Locate the cell with the specified text and output its [x, y] center coordinate. 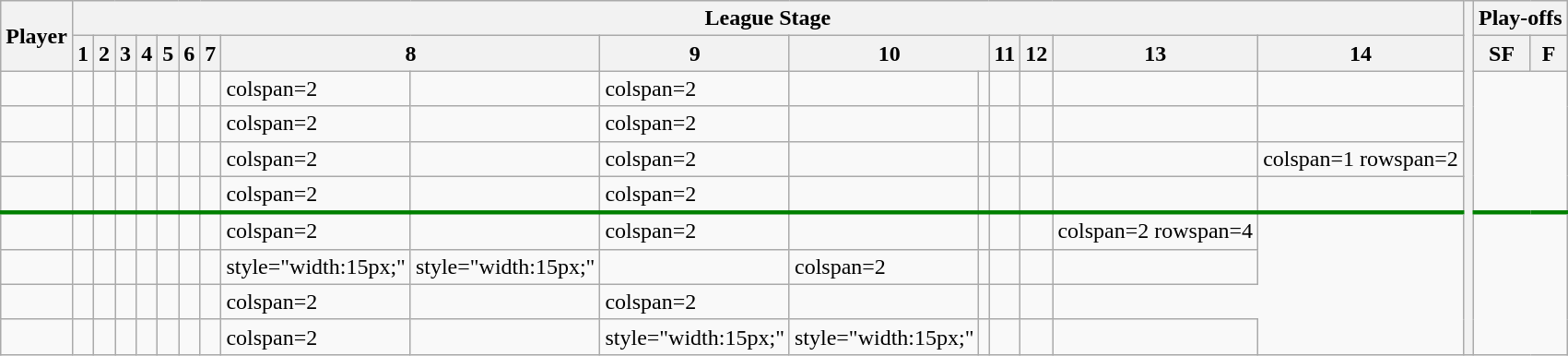
Player [37, 36]
Play-offs [1520, 18]
9 [695, 53]
5 [168, 53]
3 [125, 53]
10 [889, 53]
7 [210, 53]
4 [147, 53]
F [1549, 53]
14 [1361, 53]
colspan=2 rowspan=4 [1156, 231]
6 [190, 53]
11 [1005, 53]
13 [1156, 53]
1 [83, 53]
colspan=1 rowspan=2 [1361, 159]
SF [1501, 53]
12 [1036, 53]
2 [105, 53]
8 [411, 53]
League Stage [767, 18]
